Locate the cell with the specified text and output its (X, Y) center coordinate. 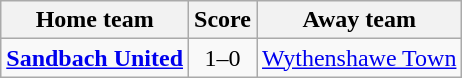
Away team (358, 20)
Score (223, 20)
Wythenshawe Town (358, 58)
Home team (95, 20)
Sandbach United (95, 58)
1–0 (223, 58)
